Return [X, Y] of the center of cell containing provided text 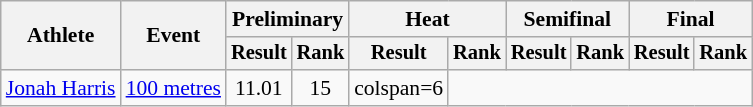
Athlete [61, 36]
Final [690, 19]
Jonah Harris [61, 88]
15 [321, 88]
100 metres [174, 88]
colspan=6 [398, 88]
Heat [428, 19]
11.01 [259, 88]
Semifinal [568, 19]
Event [174, 36]
Preliminary [288, 19]
